Capture the cell that displays the provided text and extract its (X, Y) central coordinate. 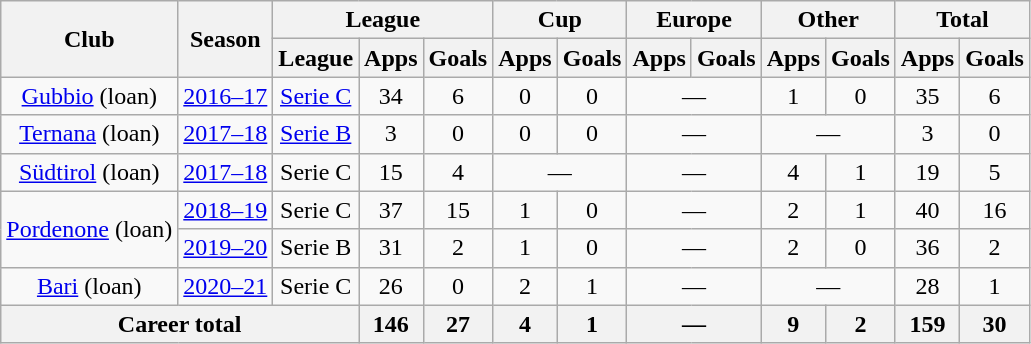
35 (927, 96)
2019–20 (226, 248)
Career total (180, 324)
Ternana (loan) (90, 134)
Cup (560, 20)
Bari (loan) (90, 286)
Total (962, 20)
30 (995, 324)
16 (995, 210)
2018–19 (226, 210)
Europe (694, 20)
40 (927, 210)
159 (927, 324)
Südtirol (loan) (90, 172)
36 (927, 248)
Pordenone (loan) (90, 229)
27 (458, 324)
2016–17 (226, 96)
5 (995, 172)
34 (391, 96)
Gubbio (loan) (90, 96)
19 (927, 172)
Club (90, 39)
2020–21 (226, 286)
Season (226, 39)
37 (391, 210)
31 (391, 248)
26 (391, 286)
Other (828, 20)
9 (793, 324)
146 (391, 324)
28 (927, 286)
